Pinpoint the cell where the given text exists, returning its [X, Y] midpoint coordinate. 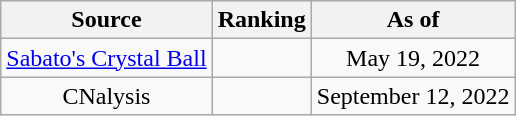
Ranking [262, 20]
Sabato's Crystal Ball [106, 58]
As of [413, 20]
September 12, 2022 [413, 96]
CNalysis [106, 96]
Source [106, 20]
May 19, 2022 [413, 58]
